Return [x, y] of the center of cell containing provided text 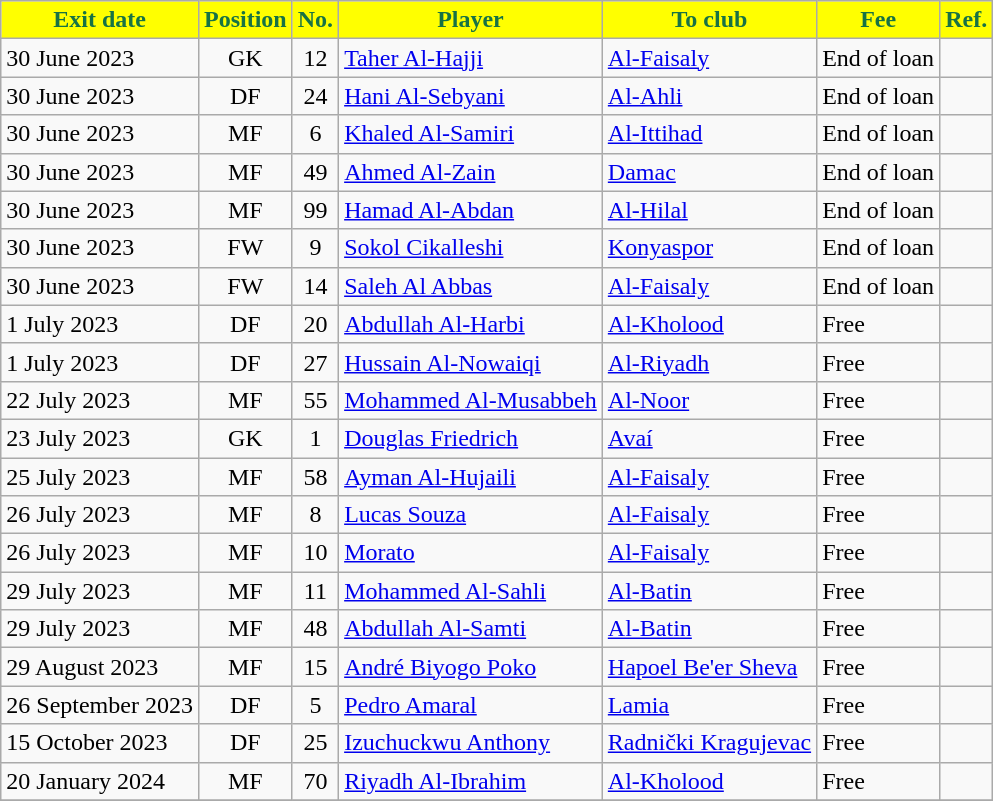
12 [315, 58]
8 [315, 515]
23 July 2023 [100, 438]
Damac [709, 172]
Konyaspor [709, 248]
Ayman Al-Hujaili [471, 477]
27 [315, 362]
Mohammed Al-Sahli [471, 591]
55 [315, 400]
Exit date [100, 20]
5 [315, 705]
Al-Ittihad [709, 134]
20 January 2024 [100, 781]
Morato [471, 553]
Taher Al-Hajji [471, 58]
15 October 2023 [100, 743]
Hussain Al-Nowaiqi [471, 362]
29 August 2023 [100, 667]
6 [315, 134]
No. [315, 20]
Pedro Amaral [471, 705]
1 [315, 438]
25 July 2023 [100, 477]
Avaí [709, 438]
Position [245, 20]
Sokol Cikalleshi [471, 248]
Hamad Al-Abdan [471, 210]
To club [709, 20]
Radnički Kragujevac [709, 743]
Douglas Friedrich [471, 438]
11 [315, 591]
Saleh Al Abbas [471, 286]
Ref. [966, 20]
25 [315, 743]
70 [315, 781]
99 [315, 210]
49 [315, 172]
24 [315, 96]
Lucas Souza [471, 515]
14 [315, 286]
Al-Hilal [709, 210]
Mohammed Al-Musabbeh [471, 400]
Player [471, 20]
Abdullah Al-Harbi [471, 324]
Izuchuckwu Anthony [471, 743]
Lamia [709, 705]
André Biyogo Poko [471, 667]
Hani Al-Sebyani [471, 96]
9 [315, 248]
Al-Riyadh [709, 362]
10 [315, 553]
26 September 2023 [100, 705]
Hapoel Be'er Sheva [709, 667]
Ahmed Al-Zain [471, 172]
15 [315, 667]
Khaled Al-Samiri [471, 134]
Al-Noor [709, 400]
Riyadh Al-Ibrahim [471, 781]
58 [315, 477]
22 July 2023 [100, 400]
48 [315, 629]
20 [315, 324]
Al-Ahli [709, 96]
Abdullah Al-Samti [471, 629]
Fee [878, 20]
